Find where the given text appears and provide that cell's center as [X, Y] coordinate. 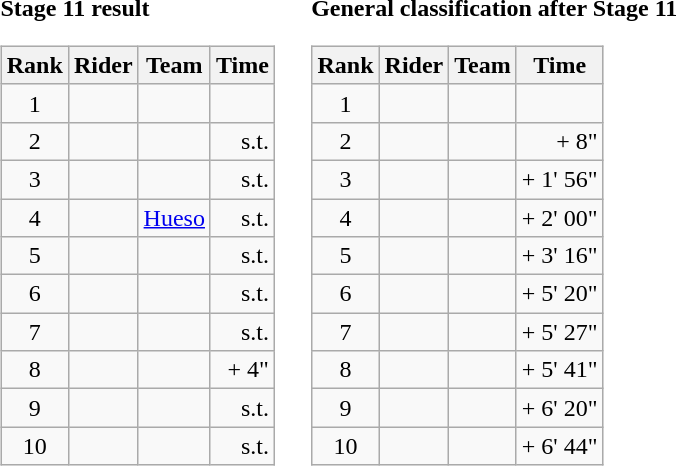
+ 5' 20" [560, 294]
Hueso [174, 217]
+ 5' 41" [560, 370]
+ 4" [242, 370]
+ 1' 56" [560, 179]
+ 3' 16" [560, 256]
+ 5' 27" [560, 332]
+ 2' 00" [560, 217]
+ 6' 20" [560, 408]
+ 6' 44" [560, 446]
+ 8" [560, 141]
